Pinpoint the cell where the given text exists, returning its (x, y) midpoint coordinate. 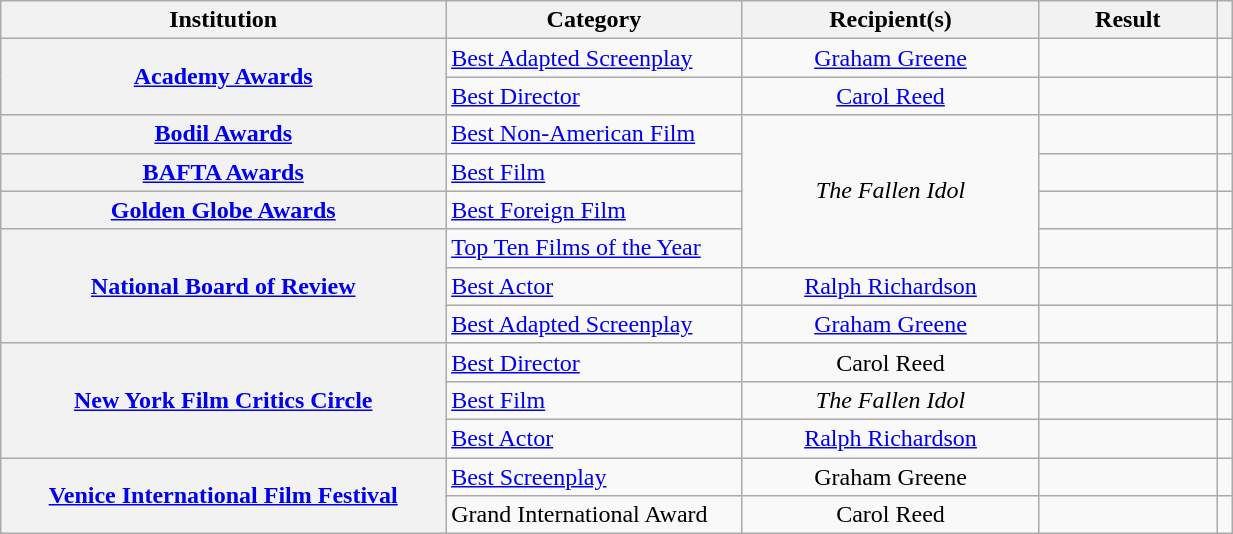
National Board of Review (224, 286)
Institution (224, 20)
Bodil Awards (224, 134)
Best Non-American Film (594, 134)
Category (594, 20)
Grand International Award (594, 515)
Best Screenplay (594, 477)
Recipient(s) (890, 20)
Venice International Film Festival (224, 496)
Top Ten Films of the Year (594, 248)
New York Film Critics Circle (224, 400)
BAFTA Awards (224, 172)
Golden Globe Awards (224, 210)
Academy Awards (224, 77)
Result (1128, 20)
Best Foreign Film (594, 210)
